Return the (x, y) coordinate for the center point of the cell that contains the specified text.  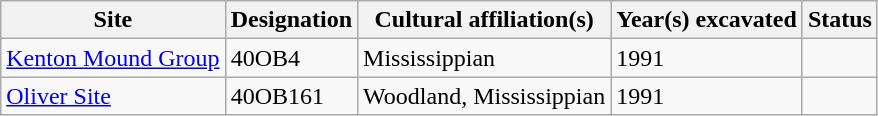
Woodland, Mississippian (484, 96)
Kenton Mound Group (113, 58)
40OB161 (291, 96)
Year(s) excavated (707, 20)
Cultural affiliation(s) (484, 20)
Mississippian (484, 58)
40OB4 (291, 58)
Status (840, 20)
Oliver Site (113, 96)
Site (113, 20)
Designation (291, 20)
